Pinpoint the cell where the given text exists, returning its (x, y) midpoint coordinate. 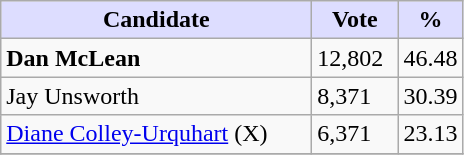
Jay Unsworth (156, 96)
% (430, 20)
Diane Colley-Urquhart (X) (156, 134)
46.48 (430, 58)
Vote (355, 20)
12,802 (355, 58)
23.13 (430, 134)
6,371 (355, 134)
Candidate (156, 20)
8,371 (355, 96)
30.39 (430, 96)
Dan McLean (156, 58)
